Locate the cell with the specified text and output its (X, Y) center coordinate. 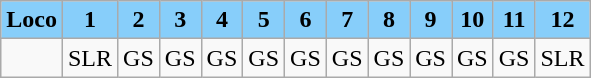
11 (514, 20)
12 (562, 20)
3 (180, 20)
1 (90, 20)
2 (139, 20)
9 (431, 20)
7 (347, 20)
4 (222, 20)
8 (389, 20)
5 (264, 20)
10 (473, 20)
6 (306, 20)
Loco (32, 20)
